Provide the [X, Y] coordinate of the cell's center where the given text is located.  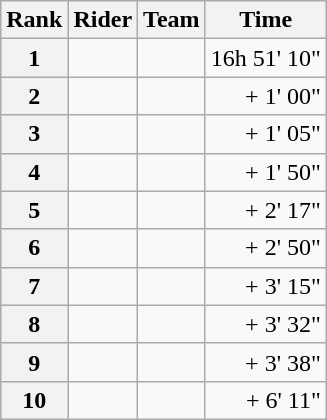
9 [34, 362]
16h 51' 10" [266, 58]
+ 3' 38" [266, 362]
2 [34, 96]
3 [34, 134]
+ 2' 50" [266, 248]
Rider [103, 20]
6 [34, 248]
+ 2' 17" [266, 210]
7 [34, 286]
Rank [34, 20]
+ 3' 15" [266, 286]
+ 1' 50" [266, 172]
4 [34, 172]
8 [34, 324]
+ 6' 11" [266, 400]
Time [266, 20]
+ 1' 00" [266, 96]
+ 1' 05" [266, 134]
10 [34, 400]
1 [34, 58]
5 [34, 210]
Team [172, 20]
+ 3' 32" [266, 324]
